Provide the [x, y] coordinate of the cell's center where the given text is located.  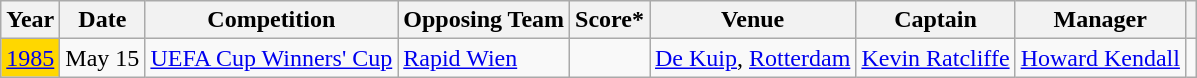
Rapid Wien [484, 58]
Venue [753, 20]
UEFA Cup Winners' Cup [272, 58]
1985 [30, 58]
Howard Kendall [1100, 58]
Captain [936, 20]
May 15 [102, 58]
Opposing Team [484, 20]
De Kuip, Rotterdam [753, 58]
Date [102, 20]
Manager [1100, 20]
Score* [610, 20]
Competition [272, 20]
Year [30, 20]
Kevin Ratcliffe [936, 58]
